From the cell containing the given text, extract its center point as (X, Y) coordinate. 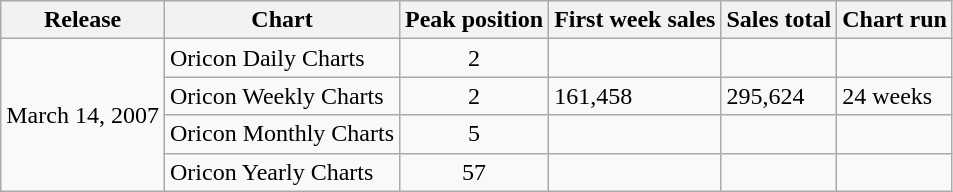
Oricon Daily Charts (282, 58)
Oricon Weekly Charts (282, 96)
Chart run (895, 20)
295,624 (779, 96)
Peak position (474, 20)
Oricon Yearly Charts (282, 172)
Oricon Monthly Charts (282, 134)
Release (83, 20)
Chart (282, 20)
March 14, 2007 (83, 115)
5 (474, 134)
24 weeks (895, 96)
57 (474, 172)
161,458 (635, 96)
First week sales (635, 20)
Sales total (779, 20)
